Identify which cell holds the provided text, then report its (X, Y) central coordinate. 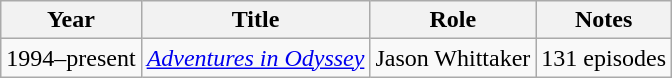
Year (71, 20)
Title (256, 20)
131 episodes (604, 58)
Adventures in Odyssey (256, 58)
Role (453, 20)
Jason Whittaker (453, 58)
Notes (604, 20)
1994–present (71, 58)
